Identify which cell holds the provided text, then report its [x, y] central coordinate. 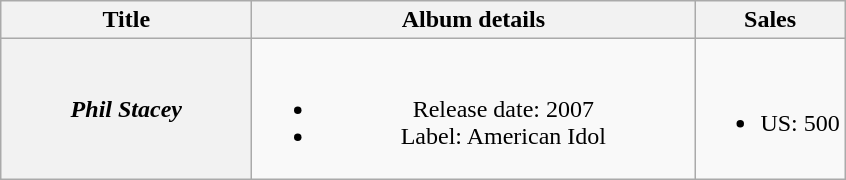
Sales [770, 20]
Album details [474, 20]
Title [126, 20]
US: 500 [770, 109]
Release date: 2007Label: American Idol [474, 109]
Phil Stacey [126, 109]
